Return the (X, Y) coordinate for the center point of the cell that contains the specified text.  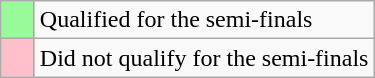
Qualified for the semi-finals (204, 20)
Did not qualify for the semi-finals (204, 58)
